Scan for the cell matching the given text and deliver its [X, Y] coordinate at center. 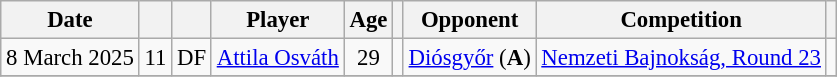
Date [70, 20]
Attila Osváth [278, 58]
DF [192, 58]
Diósgyőr (A) [470, 58]
Age [368, 20]
Player [278, 20]
Opponent [470, 20]
Competition [681, 20]
Nemzeti Bajnokság, Round 23 [681, 58]
11 [156, 58]
8 March 2025 [70, 58]
29 [368, 58]
